Identify which cell holds the provided text, then report its (X, Y) central coordinate. 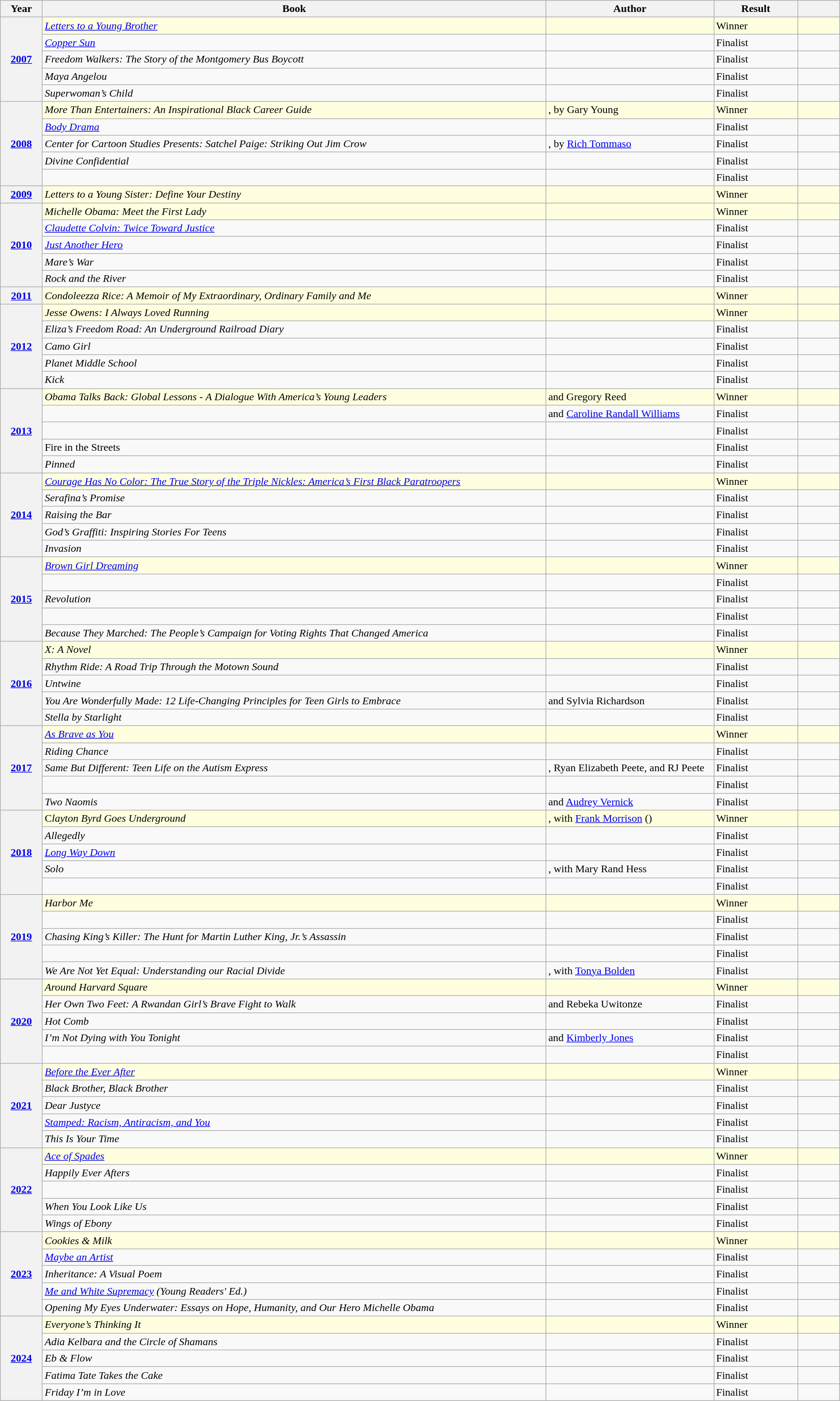
2019 (21, 937)
Raising the Bar (294, 515)
Pinned (294, 464)
Everyone’s Thinking It (294, 1325)
Rhythm Ride: A Road Trip Through the Motown Sound (294, 667)
Revolution (294, 599)
2008 (21, 144)
Brown Girl Dreaming (294, 566)
Black Brother, Black Brother (294, 1089)
Solo (294, 869)
2022 (21, 1190)
2013 (21, 430)
, by Gary Young (630, 110)
Book (294, 9)
and Caroline Randall Williams (630, 414)
Freedom Walkers: The Story of the Montgomery Bus Boycott (294, 59)
and Sylvia Richardson (630, 700)
Cookies & Milk (294, 1240)
Harbor Me (294, 903)
As Brave as You (294, 734)
Year (21, 9)
Happily Ever Afters (294, 1173)
2020 (21, 1021)
God’s Graffiti: Inspiring Stories For Teens (294, 532)
and Rebeka Uwitonze (630, 1004)
Chasing King’s Killer: The Hunt for Martin Luther King, Jr.’s Assassin (294, 937)
Condoleezza Rice: A Memoir of My Extraordinary, Ordinary Family and Me (294, 296)
Eliza’s Freedom Road: An Underground Railroad Diary (294, 329)
We Are Not Yet Equal: Understanding our Racial Divide (294, 970)
2014 (21, 515)
Because They Marched: The People’s Campaign for Voting Rights That Changed America (294, 633)
Adia Kelbara and the Circle of Shamans (294, 1342)
Riding Chance (294, 751)
Long Way Down (294, 852)
, Ryan Elizabeth Peete, and RJ Peete (630, 768)
Maya Angelou (294, 76)
Claudette Colvin: Twice Toward Justice (294, 228)
When You Look Like Us (294, 1206)
Stella by Starlight (294, 717)
Courage Has No Color: The True Story of the Triple Nickles: America’s First Black Paratroopers (294, 481)
Michelle Obama: Meet the First Lady (294, 211)
Copper Sun (294, 43)
2012 (21, 346)
2007 (21, 59)
Body Drama (294, 127)
Allegedly (294, 835)
2015 (21, 599)
Fire in the Streets (294, 447)
Dear Justyce (294, 1105)
Maybe an Artist (294, 1257)
Hot Comb (294, 1021)
Invasion (294, 549)
Her Own Two Feet: A Rwandan Girl’s Brave Fight to Walk (294, 1004)
, by Rich Tommaso (630, 144)
Two Naomis (294, 802)
Inheritance: A Visual Poem (294, 1274)
Rock and the River (294, 279)
2021 (21, 1105)
, with Mary Rand Hess (630, 869)
More Than Entertainers: An Inspirational Black Career Guide (294, 110)
2018 (21, 852)
, with Tonya Bolden (630, 970)
You Are Wonderfully Made: 12 Life-Changing Principles for Teen Girls to Embrace (294, 700)
Fatima Tate Takes the Cake (294, 1375)
X: A Novel (294, 650)
Same But Different: Teen Life on the Autism Express (294, 768)
Untwine (294, 683)
Around Harvard Square (294, 987)
Clayton Byrd Goes Underground (294, 819)
Me and White Supremacy (Young Readers' Ed.) (294, 1291)
Wings of Ebony (294, 1223)
I’m Not Dying with You Tonight (294, 1038)
This Is Your Time (294, 1139)
Result (756, 9)
2016 (21, 683)
Letters to a Young Brother (294, 26)
2010 (21, 245)
Obama Talks Back: Global Lessons - A Dialogue With America’s Young Leaders (294, 397)
Opening My Eyes Underwater: Essays on Hope, Humanity, and Our Hero Michelle Obama (294, 1308)
Divine Confidential (294, 160)
Before the Ever After (294, 1072)
2024 (21, 1358)
Camo Girl (294, 346)
Eb & Flow (294, 1358)
2023 (21, 1274)
Center for Cartoon Studies Presents: Satchel Paige: Striking Out Jim Crow (294, 144)
2009 (21, 194)
Superwoman’s Child (294, 93)
Planet Middle School (294, 363)
and Gregory Reed (630, 397)
Mare’s War (294, 262)
Serafina’s Promise (294, 498)
Just Another Hero (294, 245)
2011 (21, 296)
Jesse Owens: I Always Loved Running (294, 312)
Stamped: Racism, Antiracism, and You (294, 1122)
Ace of Spades (294, 1156)
and Audrey Vernick (630, 802)
Kick (294, 380)
Friday I’m in Love (294, 1392)
Author (630, 9)
, with Frank Morrison () (630, 819)
and Kimberly Jones (630, 1038)
2017 (21, 768)
Letters to a Young Sister: Define Your Destiny (294, 194)
